Pinpoint the cell where the given text exists, returning its (X, Y) midpoint coordinate. 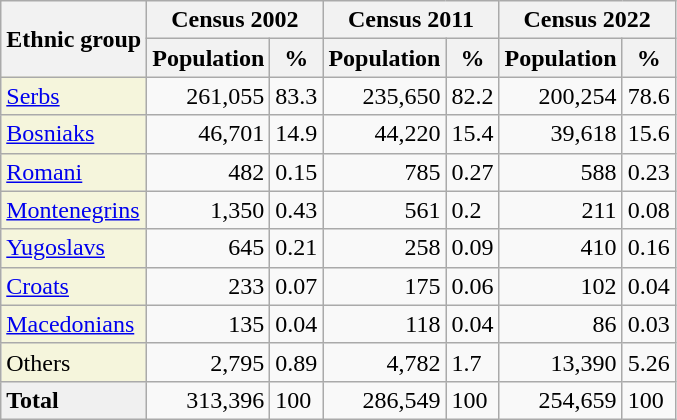
235,650 (384, 96)
78.6 (648, 96)
Others (74, 362)
Census 2022 (587, 20)
0.89 (296, 362)
Yugoslavs (74, 248)
175 (384, 286)
1.7 (472, 362)
Ethnic group (74, 39)
410 (560, 248)
44,220 (384, 134)
0.23 (648, 172)
200,254 (560, 96)
Croats (74, 286)
102 (560, 286)
Romani (74, 172)
135 (208, 324)
0.03 (648, 324)
561 (384, 210)
258 (384, 248)
82.2 (472, 96)
14.9 (296, 134)
Macedonians (74, 324)
0.07 (296, 286)
Total (74, 400)
5.26 (648, 362)
0.27 (472, 172)
254,659 (560, 400)
588 (560, 172)
83.3 (296, 96)
785 (384, 172)
0.09 (472, 248)
Montenegrins (74, 210)
645 (208, 248)
0.43 (296, 210)
482 (208, 172)
Serbs (74, 96)
Bosniaks (74, 134)
15.4 (472, 134)
2,795 (208, 362)
211 (560, 210)
313,396 (208, 400)
286,549 (384, 400)
4,782 (384, 362)
86 (560, 324)
15.6 (648, 134)
118 (384, 324)
261,055 (208, 96)
1,350 (208, 210)
Census 2002 (235, 20)
Census 2011 (411, 20)
13,390 (560, 362)
0.06 (472, 286)
39,618 (560, 134)
0.16 (648, 248)
0.08 (648, 210)
0.21 (296, 248)
233 (208, 286)
46,701 (208, 134)
0.15 (296, 172)
0.2 (472, 210)
